Search for the cell housing the specified text and yield its [x, y] center coordinate. 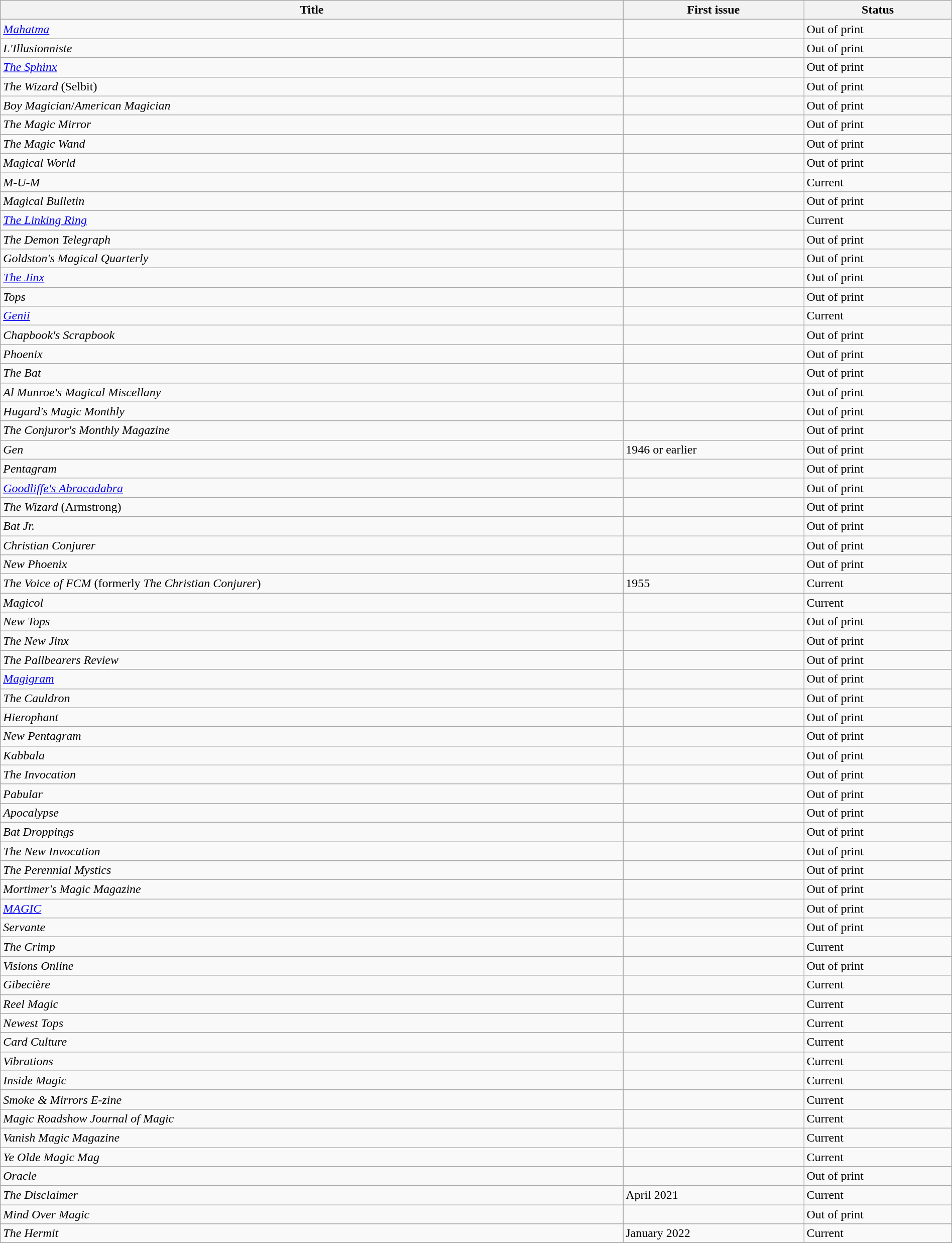
Hierophant [312, 717]
The Voice of FCM (formerly The Christian Conjurer) [312, 584]
Mortimer's Magic Magazine [312, 889]
The Wizard (Selbit) [312, 86]
Magigram [312, 679]
Status [878, 10]
Servante [312, 928]
Reel Magic [312, 1004]
Bat Droppings [312, 832]
The Crimp [312, 947]
The Disclaimer [312, 1195]
Magicol [312, 603]
Magical Bulletin [312, 201]
Chapbook's Scrapbook [312, 335]
Gen [312, 449]
Ye Olde Magic Mag [312, 1157]
New Pentagram [312, 736]
Magic Roadshow Journal of Magic [312, 1118]
L'Illusionniste [312, 48]
The Pallbearers Review [312, 660]
Kabbala [312, 755]
New Tops [312, 622]
The Cauldron [312, 698]
The Sphinx [312, 67]
Mind Over Magic [312, 1214]
The Hermit [312, 1233]
The Magic Wand [312, 144]
January 2022 [713, 1233]
Inside Magic [312, 1080]
Vanish Magic Magazine [312, 1138]
Smoke & Mirrors E-zine [312, 1099]
The Conjuror's Monthly Magazine [312, 430]
Title [312, 10]
Gibecière [312, 985]
Card Culture [312, 1042]
April 2021 [713, 1195]
The Jinx [312, 278]
Hugard's Magic Monthly [312, 411]
The Invocation [312, 774]
Visions Online [312, 966]
New Phoenix [312, 564]
Christian Conjurer [312, 545]
The New Jinx [312, 641]
The Linking Ring [312, 220]
Goodliffe's Abracadabra [312, 488]
MAGIC [312, 909]
Pabular [312, 794]
Boy Magician/American Magician [312, 105]
M-U-M [312, 182]
Apocalypse [312, 813]
The Demon Telegraph [312, 240]
Phoenix [312, 354]
The Wizard (Armstrong) [312, 507]
1955 [713, 584]
Vibrations [312, 1061]
Goldston's Magical Quarterly [312, 259]
The Magic Mirror [312, 125]
Tops [312, 297]
Mahatma [312, 29]
Pentagram [312, 469]
Magical World [312, 163]
Al Munroe's Magical Miscellany [312, 392]
Newest Tops [312, 1023]
The Perennial Mystics [312, 870]
Oracle [312, 1176]
Bat Jr. [312, 526]
Genii [312, 316]
1946 or earlier [713, 449]
The Bat [312, 373]
First issue [713, 10]
The New Invocation [312, 851]
